Provide the [X, Y] coordinate of the cell's center where the given text is located.  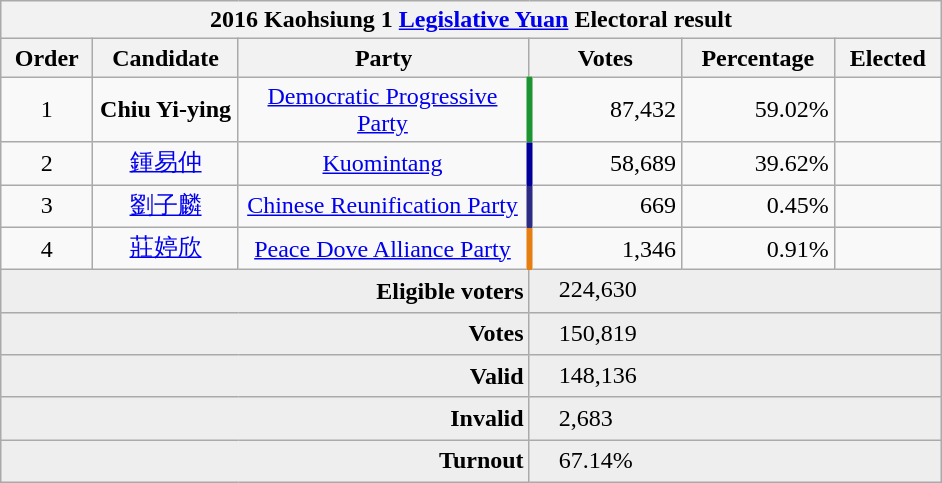
39.62% [758, 164]
150,819 [735, 334]
59.02% [758, 110]
4 [46, 248]
Order [46, 58]
莊婷欣 [166, 248]
58,689 [605, 164]
1,346 [605, 248]
67.14% [735, 462]
Invalid [264, 418]
0.91% [758, 248]
669 [605, 206]
2016 Kaohsiung 1 Legislative Yuan Electoral result [470, 20]
Democratic Progressive Party [384, 110]
Eligible voters [264, 292]
鍾易仲 [166, 164]
3 [46, 206]
148,136 [735, 376]
Kuomintang [384, 164]
1 [46, 110]
Chinese Reunification Party [384, 206]
2 [46, 164]
Turnout [264, 462]
Candidate [166, 58]
Chiu Yi-ying [166, 110]
0.45% [758, 206]
Percentage [758, 58]
87,432 [605, 110]
224,630 [735, 292]
2,683 [735, 418]
Valid [264, 376]
Peace Dove Alliance Party [384, 248]
Party [384, 58]
劉子麟 [166, 206]
Elected [888, 58]
